Locate the cell with the specified text and output its [x, y] center coordinate. 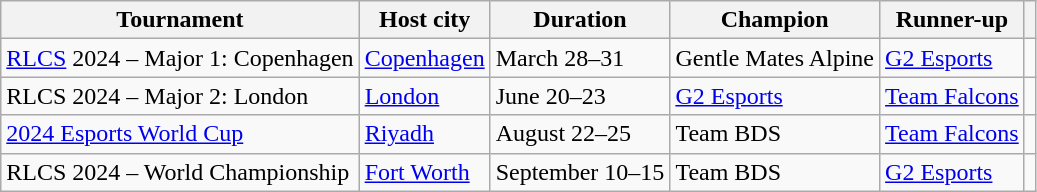
Copenhagen [424, 58]
Runner-up [952, 20]
Tournament [180, 20]
RLCS 2024 – Major 2: London [180, 96]
Fort Worth [424, 172]
Host city [424, 20]
2024 Esports World Cup [180, 134]
London [424, 96]
Gentle Mates Alpine [775, 58]
June 20–23 [580, 96]
August 22–25 [580, 134]
RLCS 2024 – Major 1: Copenhagen [180, 58]
RLCS 2024 – World Championship [180, 172]
September 10–15 [580, 172]
March 28–31 [580, 58]
Duration [580, 20]
Riyadh [424, 134]
Champion [775, 20]
